Search for the cell housing the specified text and yield its [X, Y] center coordinate. 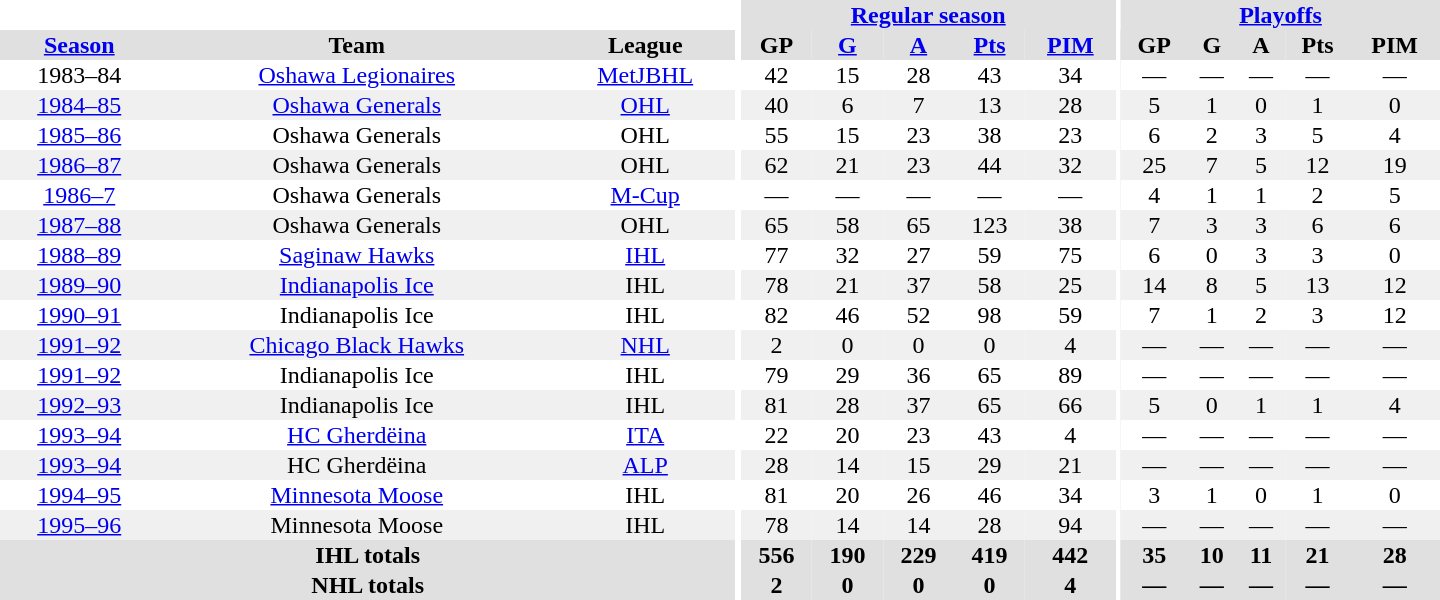
66 [1070, 405]
M-Cup [645, 195]
556 [776, 555]
44 [990, 165]
1986–87 [80, 165]
Playoffs [1280, 15]
NHL totals [368, 585]
42 [776, 75]
79 [776, 375]
22 [776, 435]
ITA [645, 435]
Oshawa Legionaires [358, 75]
82 [776, 315]
NHL [645, 345]
IHL totals [368, 555]
ALP [645, 465]
98 [990, 315]
94 [1070, 525]
Season [80, 45]
Regular season [928, 15]
11 [1260, 555]
1985–86 [80, 135]
75 [1070, 255]
77 [776, 255]
89 [1070, 375]
52 [918, 315]
1987–88 [80, 225]
26 [918, 495]
55 [776, 135]
1984–85 [80, 105]
1995–96 [80, 525]
1990–91 [80, 315]
1992–93 [80, 405]
1989–90 [80, 285]
19 [1394, 165]
Team [358, 45]
8 [1212, 285]
10 [1212, 555]
1994–95 [80, 495]
36 [918, 375]
35 [1154, 555]
League [645, 45]
229 [918, 555]
190 [848, 555]
Saginaw Hawks [358, 255]
Chicago Black Hawks [358, 345]
1988–89 [80, 255]
419 [990, 555]
MetJBHL [645, 75]
40 [776, 105]
123 [990, 225]
27 [918, 255]
442 [1070, 555]
62 [776, 165]
1986–7 [80, 195]
1983–84 [80, 75]
